For the text-containing cell, return its midpoint in [X, Y] coordinate format. 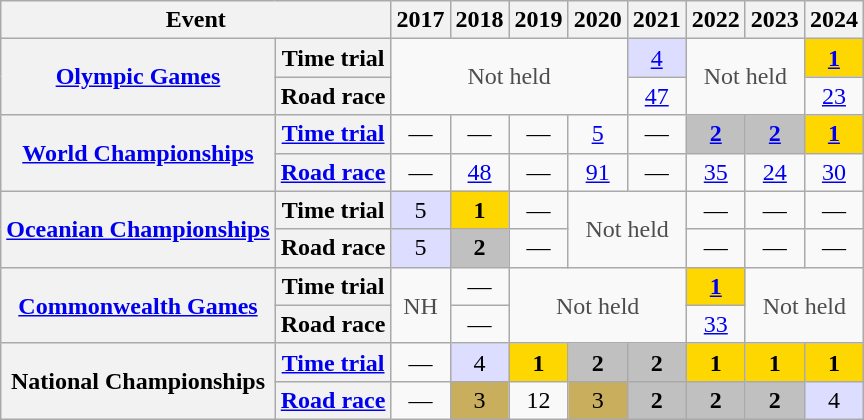
National Championships [138, 381]
Oceanian Championships [138, 229]
23 [834, 96]
2017 [420, 20]
35 [716, 172]
2021 [656, 20]
2018 [480, 20]
Commonwealth Games [138, 305]
48 [480, 172]
91 [598, 172]
2022 [716, 20]
24 [774, 172]
33 [716, 324]
30 [834, 172]
2019 [538, 20]
Olympic Games [138, 77]
12 [538, 400]
47 [656, 96]
2020 [598, 20]
World Championships [138, 153]
NH [420, 305]
2023 [774, 20]
2024 [834, 20]
Event [196, 20]
